Extract the (x, y) coordinate from the center of the cell holding the provided text.  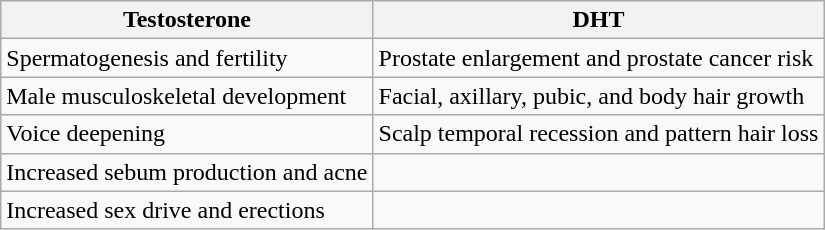
Voice deepening (187, 134)
Scalp temporal recession and pattern hair loss (598, 134)
Increased sex drive and erections (187, 210)
Testosterone (187, 20)
Spermatogenesis and fertility (187, 58)
Male musculoskeletal development (187, 96)
Prostate enlargement and prostate cancer risk (598, 58)
Increased sebum production and acne (187, 172)
DHT (598, 20)
Facial, axillary, pubic, and body hair growth (598, 96)
